Provide the (X, Y) coordinate of the cell's center where the given text is located.  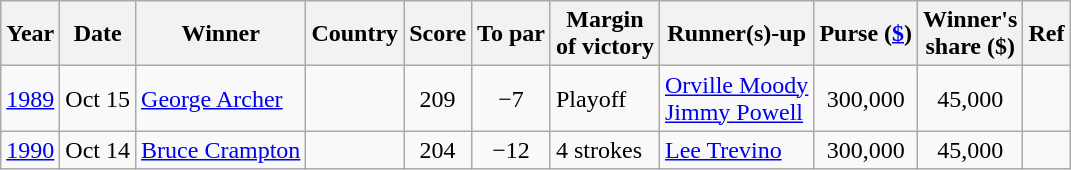
Ref (1046, 34)
−7 (512, 98)
George Archer (221, 98)
Score (438, 34)
Date (98, 34)
−12 (512, 150)
204 (438, 150)
To par (512, 34)
Orville Moody Jimmy Powell (736, 98)
Country (355, 34)
Lee Trevino (736, 150)
209 (438, 98)
Purse ($) (866, 34)
Marginof victory (604, 34)
Winner (221, 34)
1989 (30, 98)
Oct 15 (98, 98)
Year (30, 34)
Runner(s)-up (736, 34)
4 strokes (604, 150)
Bruce Crampton (221, 150)
Playoff (604, 98)
1990 (30, 150)
Oct 14 (98, 150)
Winner'sshare ($) (970, 34)
